Find where the given text appears and provide that cell's center as (X, Y) coordinate. 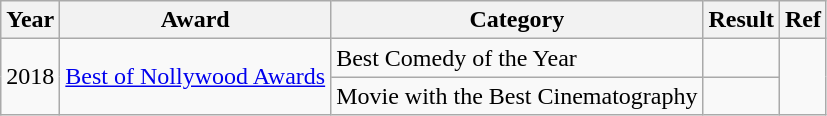
2018 (30, 77)
Movie with the Best Cinematography (517, 96)
Best of Nollywood Awards (196, 77)
Award (196, 20)
Result (741, 20)
Category (517, 20)
Best Comedy of the Year (517, 58)
Ref (802, 20)
Year (30, 20)
